Identify which cell holds the provided text, then report its [x, y] central coordinate. 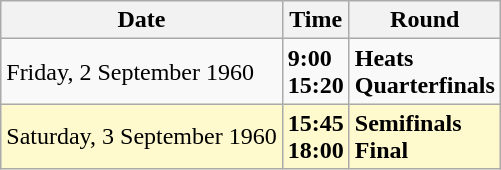
15:4518:00 [316, 136]
9:0015:20 [316, 72]
Date [142, 20]
Saturday, 3 September 1960 [142, 136]
Friday, 2 September 1960 [142, 72]
Round [424, 20]
SemifinalsFinal [424, 136]
Time [316, 20]
HeatsQuarterfinals [424, 72]
